Find where the given text appears and provide that cell's center as (X, Y) coordinate. 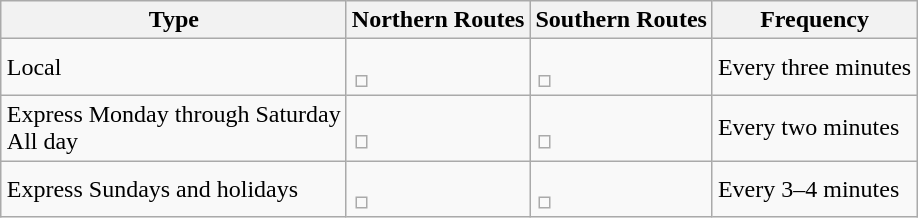
Northern Routes (438, 20)
Express Sundays and holidays (174, 188)
Type (174, 20)
Frequency (814, 20)
Southern Routes (621, 20)
Every two minutes (814, 128)
Every 3–4 minutes (814, 188)
Local (174, 68)
Express Monday through SaturdayAll day (174, 128)
Every three minutes (814, 68)
